Scan for the cell matching the given text and deliver its [X, Y] coordinate at center. 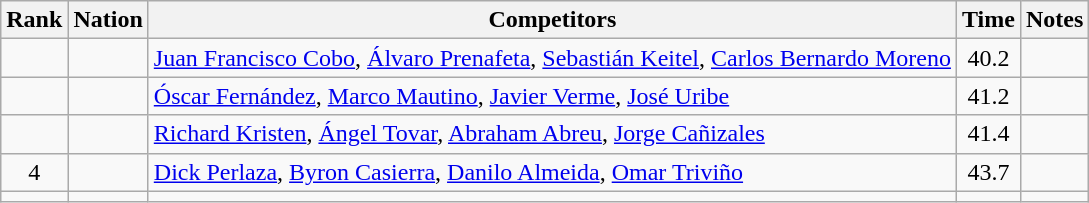
Competitors [552, 20]
4 [34, 172]
Juan Francisco Cobo, Álvaro Prenafeta, Sebastián Keitel, Carlos Bernardo Moreno [552, 58]
40.2 [988, 58]
43.7 [988, 172]
Time [988, 20]
Rank [34, 20]
41.4 [988, 134]
Richard Kristen, Ángel Tovar, Abraham Abreu, Jorge Cañizales [552, 134]
Notes [1054, 20]
41.2 [988, 96]
Nation [108, 20]
Dick Perlaza, Byron Casierra, Danilo Almeida, Omar Triviño [552, 172]
Óscar Fernández, Marco Mautino, Javier Verme, José Uribe [552, 96]
